For the text-containing cell, return its midpoint in (x, y) coordinate format. 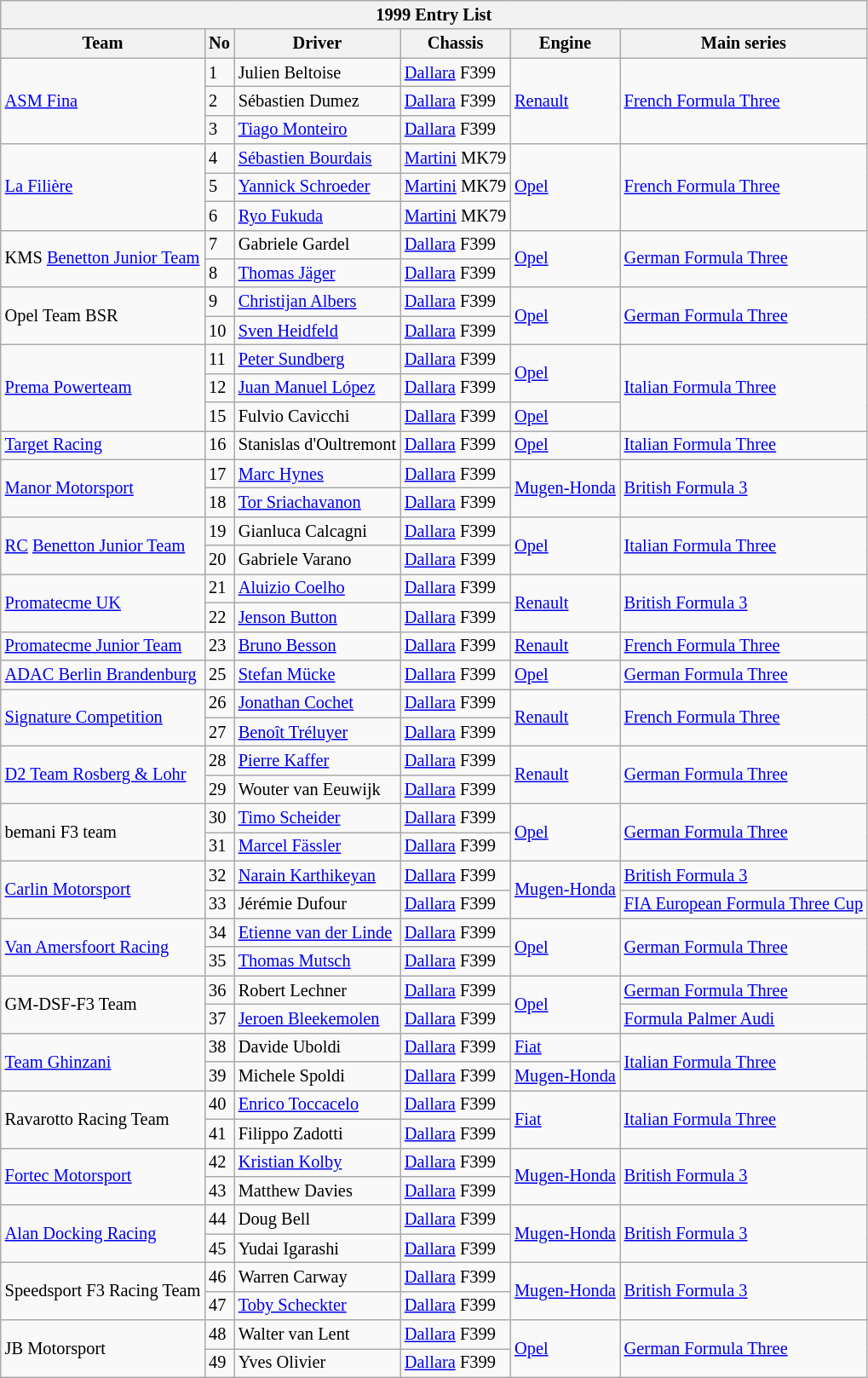
Promatecme UK (102, 602)
43 (220, 1191)
Etienne van der Linde (317, 932)
Jonathan Cochet (317, 703)
10 (220, 331)
Gabriele Varano (317, 560)
17 (220, 474)
38 (220, 1047)
32 (220, 875)
30 (220, 818)
Prema Powerteam (102, 387)
6 (220, 216)
JB Motorsport (102, 1348)
3 (220, 130)
ADAC Berlin Brandenburg (102, 674)
49 (220, 1363)
Manor Motorsport (102, 487)
Formula Palmer Audi (744, 1018)
28 (220, 760)
Carlin Motorsport (102, 890)
16 (220, 445)
Engine (566, 43)
KMS Benetton Junior Team (102, 259)
Stefan Mücke (317, 674)
Matthew Davies (317, 1191)
48 (220, 1335)
40 (220, 1104)
36 (220, 990)
Warren Carway (317, 1277)
Sébastien Bourdais (317, 159)
2 (220, 101)
37 (220, 1018)
7 (220, 245)
35 (220, 961)
Michele Spoldi (317, 1076)
Robert Lechner (317, 990)
Team Ghinzani (102, 1062)
15 (220, 417)
Thomas Jäger (317, 273)
42 (220, 1162)
Driver (317, 43)
Main series (744, 43)
5 (220, 187)
22 (220, 617)
Enrico Toccacelo (317, 1104)
20 (220, 560)
18 (220, 502)
Peter Sundberg (317, 359)
Thomas Mutsch (317, 961)
Target Racing (102, 445)
29 (220, 789)
21 (220, 588)
Van Amersfoort Racing (102, 946)
Timo Scheider (317, 818)
27 (220, 732)
No (220, 43)
Sébastien Dumez (317, 101)
12 (220, 388)
Sven Heidfeld (317, 331)
25 (220, 674)
Gianluca Calcagni (317, 531)
bemani F3 team (102, 832)
Toby Scheckter (317, 1306)
Yannick Schroeder (317, 187)
Chassis (455, 43)
Filippo Zadotti (317, 1133)
Team (102, 43)
Marcel Fässler (317, 846)
Marc Hynes (317, 474)
45 (220, 1248)
Benoît Tréluyer (317, 732)
26 (220, 703)
Alan Docking Racing (102, 1234)
Promatecme Junior Team (102, 646)
Gabriele Gardel (317, 245)
46 (220, 1277)
Speedsport F3 Racing Team (102, 1290)
Opel Team BSR (102, 315)
Pierre Kaffer (317, 760)
31 (220, 846)
33 (220, 904)
Bruno Besson (317, 646)
39 (220, 1076)
4 (220, 159)
Jenson Button (317, 617)
19 (220, 531)
Signature Competition (102, 718)
Jeroen Bleekemolen (317, 1018)
Tiago Monteiro (317, 130)
23 (220, 646)
Julien Beltoise (317, 72)
Tor Sriachavanon (317, 502)
34 (220, 932)
11 (220, 359)
Fulvio Cavicchi (317, 417)
Yudai Igarashi (317, 1248)
D2 Team Rosberg & Lohr (102, 774)
44 (220, 1219)
Christijan Albers (317, 302)
Yves Olivier (317, 1363)
RC Benetton Junior Team (102, 545)
Kristian Kolby (317, 1162)
Fortec Motorsport (102, 1176)
1 (220, 72)
Ravarotto Racing Team (102, 1118)
9 (220, 302)
1999 Entry List (434, 14)
41 (220, 1133)
Walter van Lent (317, 1335)
Jérémie Dufour (317, 904)
ASM Fina (102, 101)
Ryo Fukuda (317, 216)
Davide Uboldi (317, 1047)
La Filière (102, 187)
47 (220, 1306)
8 (220, 273)
Aluizio Coelho (317, 588)
Juan Manuel López (317, 388)
FIA European Formula Three Cup (744, 904)
Narain Karthikeyan (317, 875)
Doug Bell (317, 1219)
Wouter van Eeuwijk (317, 789)
Stanislas d'Oultremont (317, 445)
GM-DSF-F3 Team (102, 1004)
